Capture the cell that displays the provided text and extract its (X, Y) central coordinate. 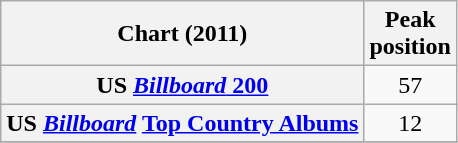
12 (410, 123)
US Billboard 200 (182, 85)
57 (410, 85)
Chart (2011) (182, 34)
US Billboard Top Country Albums (182, 123)
Peakposition (410, 34)
